Search for the cell housing the specified text and yield its [X, Y] center coordinate. 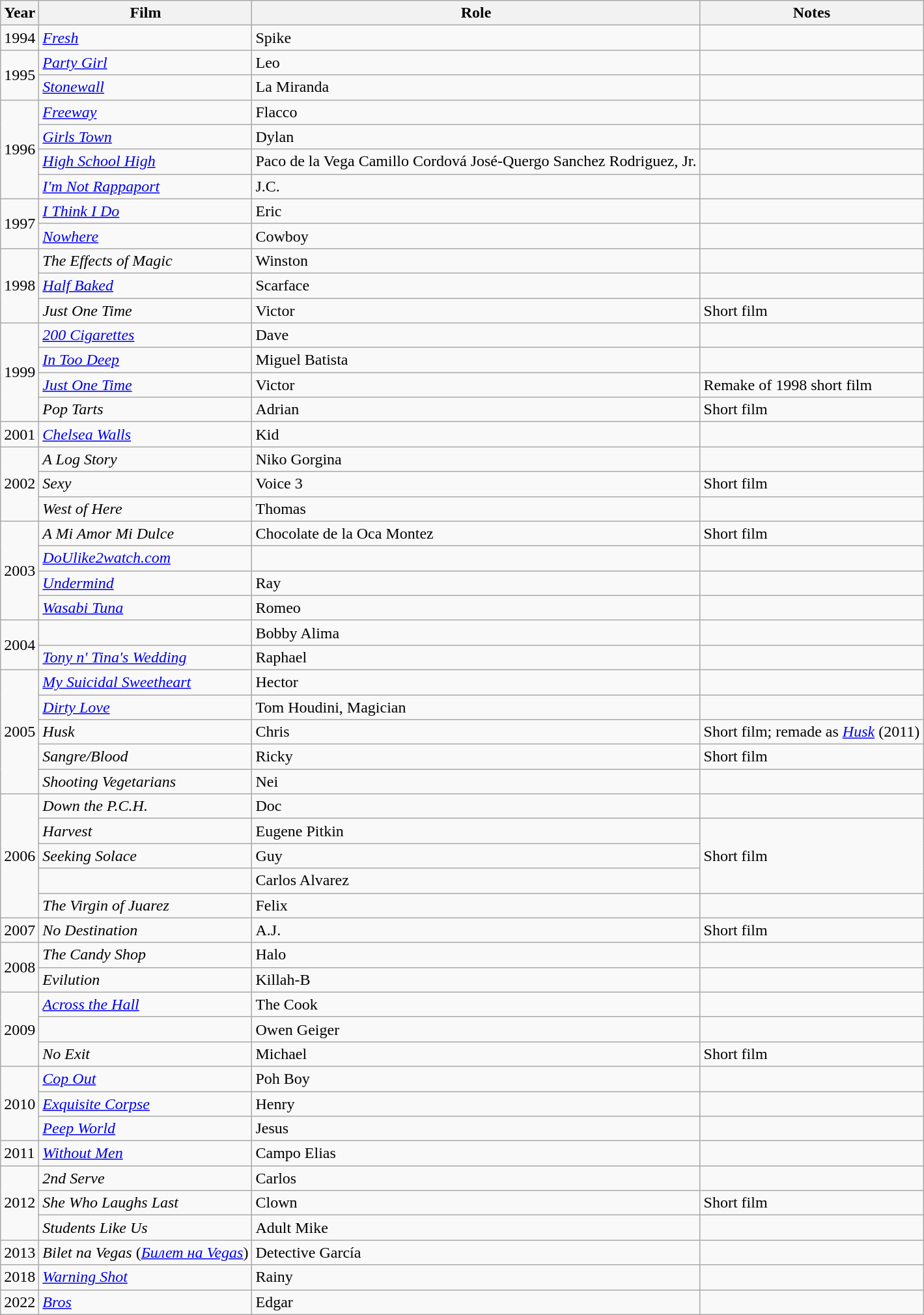
Sangre/Blood [146, 757]
2001 [20, 434]
Voice 3 [476, 484]
Fresh [146, 38]
Carlos [476, 1178]
Peep World [146, 1129]
Halo [476, 955]
Without Men [146, 1153]
2006 [20, 856]
The Effects of Magic [146, 261]
Tom Houdini, Magician [476, 707]
Kid [476, 434]
Owen Geiger [476, 1029]
2011 [20, 1153]
Undermind [146, 583]
Leo [476, 63]
A Log Story [146, 459]
High School High [146, 162]
2018 [20, 1277]
Guy [476, 856]
2022 [20, 1302]
Nei [476, 782]
Poh Boy [476, 1079]
Paco de la Vega Camillo Cordová José-Quergo Sanchez Rodriguez, Jr. [476, 162]
My Suicidal Sweetheart [146, 682]
1997 [20, 223]
A.J. [476, 930]
Miguel Batista [476, 360]
Clown [476, 1203]
2008 [20, 967]
Dave [476, 335]
Film [146, 13]
1994 [20, 38]
1995 [20, 75]
Detective García [476, 1252]
Rainy [476, 1277]
Seeking Solace [146, 856]
Dylan [476, 137]
Chelsea Walls [146, 434]
Party Girl [146, 63]
I'm Not Rappaport [146, 186]
A Mi Amor Mi Dulce [146, 533]
1999 [20, 373]
2013 [20, 1252]
I Think I Do [146, 211]
Winston [476, 261]
2007 [20, 930]
Bros [146, 1302]
She Who Laughs Last [146, 1203]
2003 [20, 571]
Henry [476, 1104]
Adrian [476, 410]
Killah-B [476, 980]
Freeway [146, 112]
2nd Serve [146, 1178]
2004 [20, 645]
Pop Tarts [146, 410]
Eugene Pitkin [476, 831]
Chris [476, 732]
No Exit [146, 1054]
Edgar [476, 1302]
J.C. [476, 186]
Adult Mike [476, 1228]
Bilet na Vegas (Билет на Vegas) [146, 1252]
Spike [476, 38]
Evilution [146, 980]
Cop Out [146, 1079]
Romeo [476, 608]
Doc [476, 806]
Short film; remade as Husk (2011) [811, 732]
Dirty Love [146, 707]
Chocolate de la Oca Montez [476, 533]
Felix [476, 905]
1996 [20, 149]
Eric [476, 211]
200 Cigarettes [146, 335]
Stonewall [146, 87]
Wasabi Tuna [146, 608]
Ray [476, 583]
The Cook [476, 1004]
In Too Deep [146, 360]
No Destination [146, 930]
Nowhere [146, 236]
Notes [811, 13]
Shooting Vegetarians [146, 782]
2002 [20, 484]
The Virgin of Juarez [146, 905]
Tony n' Tina's Wedding [146, 657]
Carlos Alvarez [476, 881]
The Candy Shop [146, 955]
Remake of 1998 short film [811, 385]
Girls Town [146, 137]
Role [476, 13]
Jesus [476, 1129]
Across the Hall [146, 1004]
Hector [476, 682]
Flacco [476, 112]
Exquisite Corpse [146, 1104]
Niko Gorgina [476, 459]
Sexy [146, 484]
Campo Elias [476, 1153]
Scarface [476, 285]
Raphael [476, 657]
Half Baked [146, 285]
West of Here [146, 509]
Harvest [146, 831]
2012 [20, 1203]
Down the P.C.H. [146, 806]
2010 [20, 1103]
Husk [146, 732]
Year [20, 13]
La Miranda [476, 87]
DoUlike2watch.com [146, 558]
Bobby Alima [476, 632]
Ricky [476, 757]
Cowboy [476, 236]
Students Like Us [146, 1228]
2009 [20, 1029]
Michael [476, 1054]
2005 [20, 731]
Warning Shot [146, 1277]
1998 [20, 285]
Thomas [476, 509]
